Search for the cell housing the specified text and yield its (x, y) center coordinate. 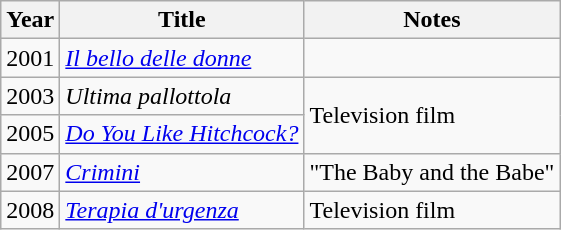
2008 (30, 210)
Ultima pallottola (182, 96)
2001 (30, 58)
2005 (30, 134)
Il bello delle donne (182, 58)
2007 (30, 172)
Year (30, 20)
2003 (30, 96)
"The Baby and the Babe" (432, 172)
Terapia d'urgenza (182, 210)
Do You Like Hitchcock? (182, 134)
Title (182, 20)
Notes (432, 20)
Crimini (182, 172)
